Extract the (x, y) coordinate from the center of the cell holding the provided text.  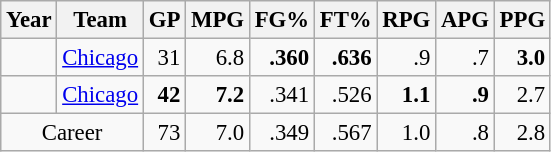
3.0 (522, 58)
FT% (346, 20)
PPG (522, 20)
2.7 (522, 95)
APG (466, 20)
Team (100, 20)
6.8 (218, 58)
.349 (282, 133)
.526 (346, 95)
Career (72, 133)
31 (164, 58)
7.2 (218, 95)
.8 (466, 133)
Year (29, 20)
42 (164, 95)
.567 (346, 133)
1.1 (406, 95)
.7 (466, 58)
2.8 (522, 133)
73 (164, 133)
.360 (282, 58)
MPG (218, 20)
FG% (282, 20)
GP (164, 20)
1.0 (406, 133)
.636 (346, 58)
7.0 (218, 133)
.341 (282, 95)
RPG (406, 20)
